Output the [X, Y] coordinate of the center of the cell containing the given text.  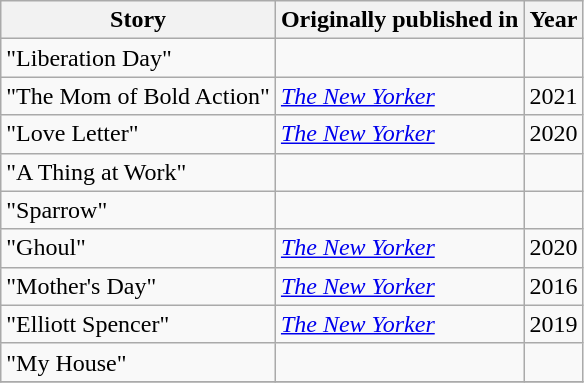
"Love Letter" [138, 134]
"Ghoul" [138, 248]
"Sparrow" [138, 210]
2021 [554, 96]
"My House" [138, 362]
Year [554, 20]
"A Thing at Work" [138, 172]
2016 [554, 286]
"Elliott Spencer" [138, 324]
Originally published in [399, 20]
2019 [554, 324]
"The Mom of Bold Action" [138, 96]
"Mother's Day" [138, 286]
"Liberation Day" [138, 58]
Story [138, 20]
